Capture the cell that displays the provided text and extract its (X, Y) central coordinate. 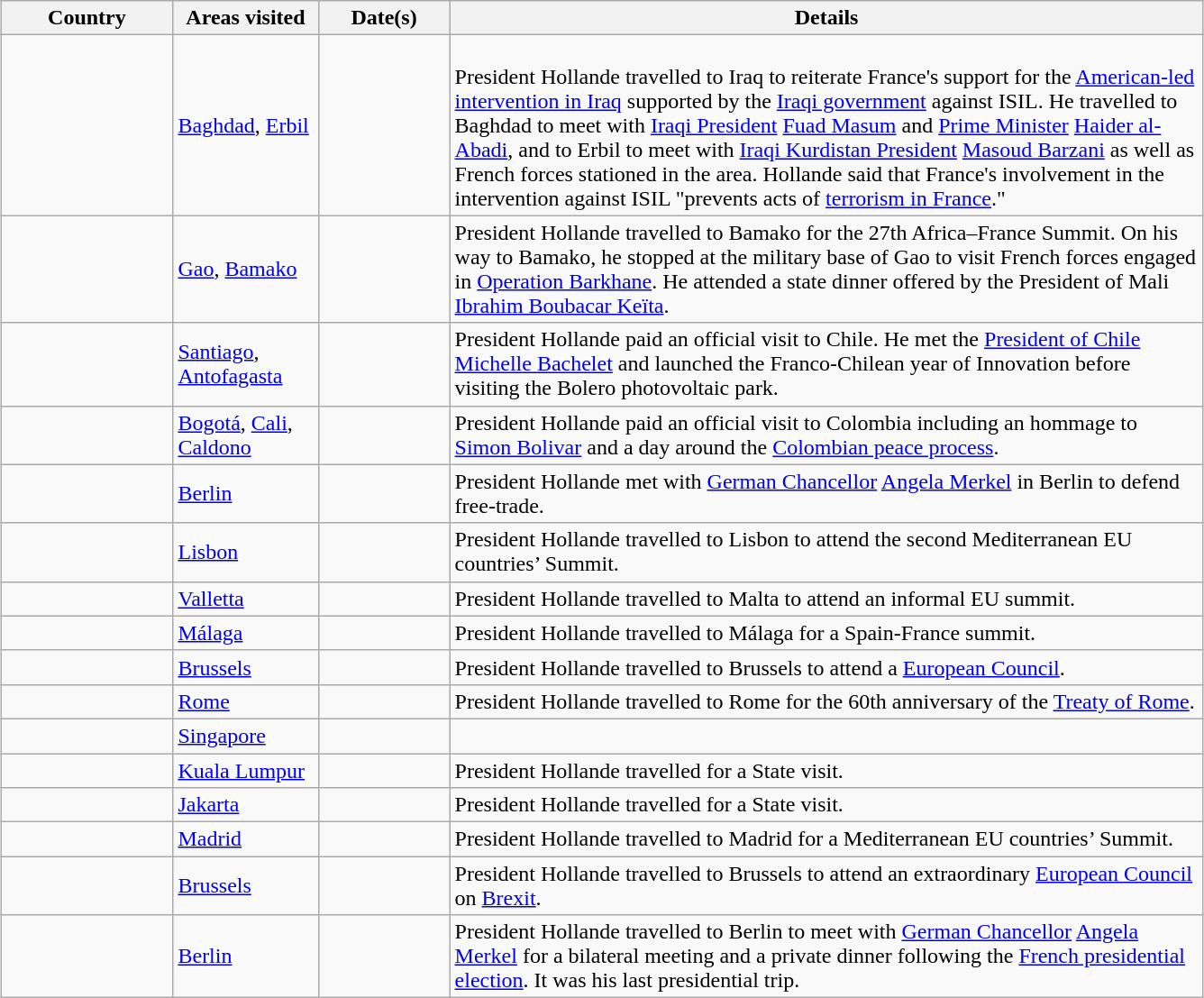
President Hollande travelled to Malta to attend an informal EU summit. (826, 599)
Date(s) (384, 18)
Madrid (245, 839)
Rome (245, 701)
Baghdad, Erbil (245, 125)
Gao, Bamako (245, 269)
Santiago, Antofagasta (245, 364)
Valletta (245, 599)
Details (826, 18)
President Hollande met with German Chancellor Angela Merkel in Berlin to defend free-trade. (826, 494)
President Hollande travelled to Brussels to attend an extraordinary European Council on Brexit. (826, 885)
Singapore (245, 736)
President Hollande travelled to Málaga for a Spain-France summit. (826, 633)
President Hollande travelled to Rome for the 60th anniversary of the Treaty of Rome. (826, 701)
Málaga (245, 633)
Bogotá, Cali, Caldono (245, 435)
Jakarta (245, 805)
Country (87, 18)
President Hollande paid an official visit to Colombia including an hommage to Simon Bolivar and a day around the Colombian peace process. (826, 435)
President Hollande travelled to Madrid for a Mediterranean EU countries’ Summit. (826, 839)
Areas visited (245, 18)
Lisbon (245, 552)
Kuala Lumpur (245, 771)
President Hollande travelled to Lisbon to attend the second Mediterranean EU countries’ Summit. (826, 552)
President Hollande travelled to Brussels to attend a European Council. (826, 667)
